For the text-containing cell, return its midpoint in [X, Y] coordinate format. 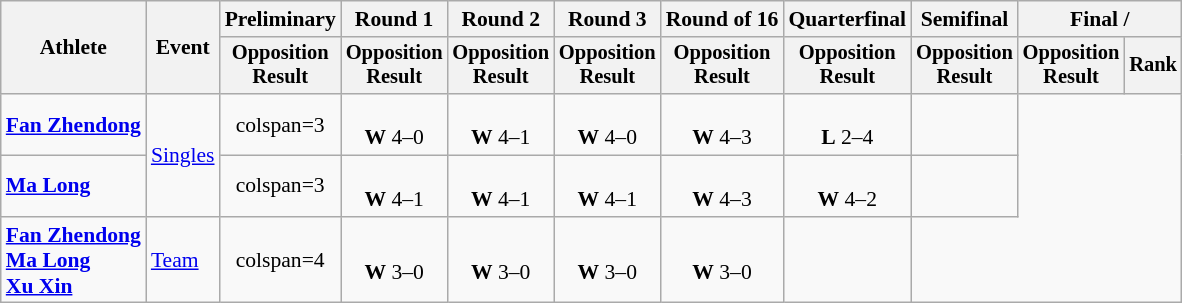
Semifinal [964, 19]
Final / [1100, 19]
Event [183, 48]
Rank [1153, 66]
Fan Zhendong [74, 124]
L 2–4 [847, 124]
W 4–2 [847, 186]
Quarterfinal [847, 19]
Preliminary [280, 19]
Round of 16 [722, 19]
Round 2 [500, 19]
Singles [183, 155]
Ma Long [74, 186]
Round 3 [608, 19]
Round 1 [394, 19]
Athlete [74, 48]
